Scan for the cell matching the given text and deliver its [X, Y] coordinate at center. 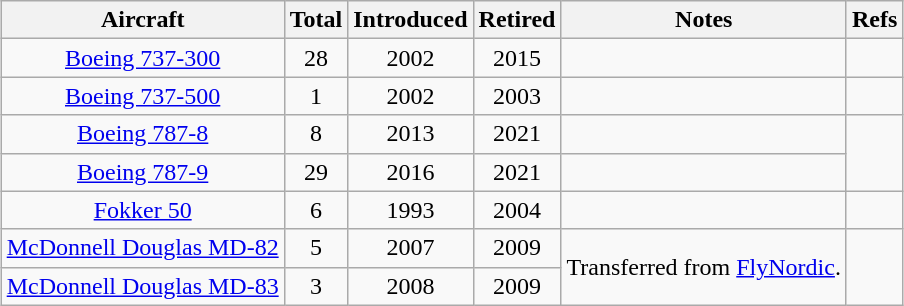
29 [316, 172]
Boeing 737-300 [142, 58]
2004 [517, 210]
McDonnell Douglas MD-83 [142, 286]
Boeing 787-9 [142, 172]
Retired [517, 20]
1 [316, 96]
Aircraft [142, 20]
2013 [410, 134]
2015 [517, 58]
5 [316, 248]
McDonnell Douglas MD-82 [142, 248]
Notes [704, 20]
Introduced [410, 20]
6 [316, 210]
28 [316, 58]
2016 [410, 172]
Transferred from FlyNordic. [704, 267]
2003 [517, 96]
Fokker 50 [142, 210]
Boeing 737-500 [142, 96]
Boeing 787-8 [142, 134]
3 [316, 286]
2007 [410, 248]
Total [316, 20]
8 [316, 134]
1993 [410, 210]
2008 [410, 286]
Refs [874, 20]
